For the text-containing cell, return its midpoint in [X, Y] coordinate format. 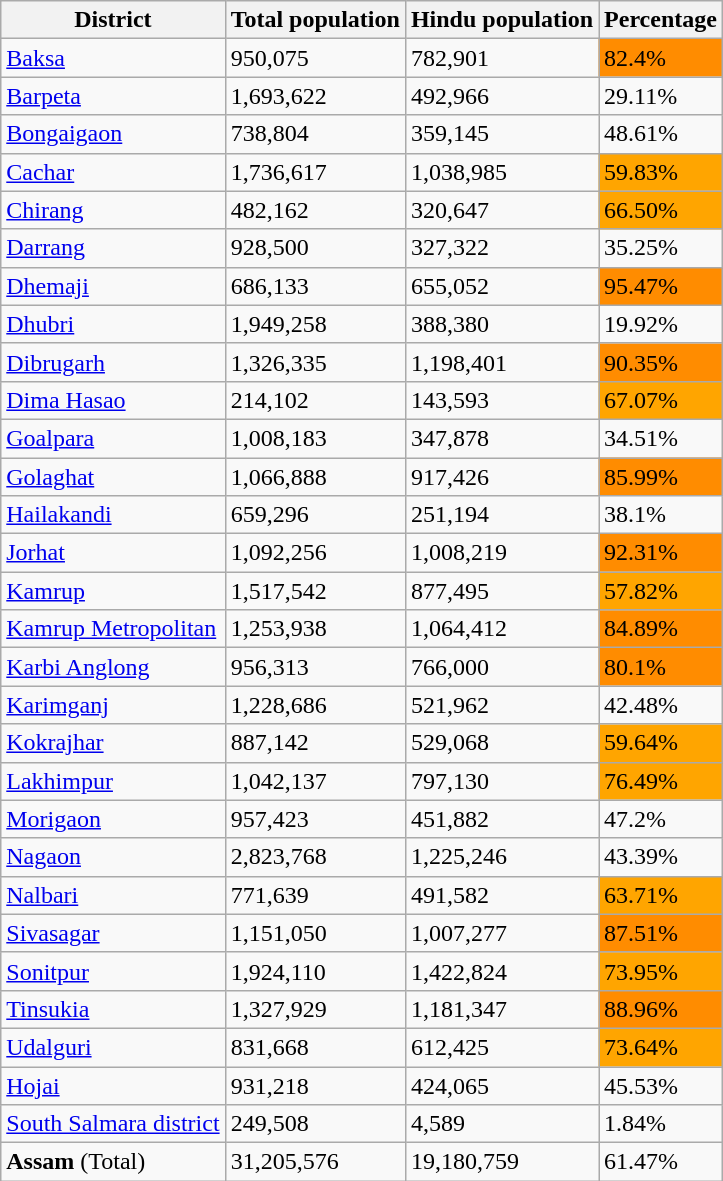
1,422,824 [502, 971]
931,218 [315, 1085]
Nalbari [113, 895]
521,962 [502, 705]
34.51% [661, 438]
1,066,888 [315, 477]
738,804 [315, 134]
492,966 [502, 96]
359,145 [502, 134]
347,878 [502, 438]
Hindu population [502, 20]
35.25% [661, 248]
251,194 [502, 515]
Tinsukia [113, 1009]
1,326,335 [315, 362]
73.64% [661, 1047]
950,075 [315, 58]
29.11% [661, 96]
451,882 [502, 819]
1,225,246 [502, 857]
59.64% [661, 743]
612,425 [502, 1047]
831,668 [315, 1047]
424,065 [502, 1085]
67.07% [661, 400]
928,500 [315, 248]
Sonitpur [113, 971]
Sivasagar [113, 933]
Cachar [113, 172]
19.92% [661, 324]
766,000 [502, 667]
Goalpara [113, 438]
Dibrugarh [113, 362]
87.51% [661, 933]
1,736,617 [315, 172]
Hailakandi [113, 515]
659,296 [315, 515]
1,693,622 [315, 96]
917,426 [502, 477]
57.82% [661, 591]
957,423 [315, 819]
491,582 [502, 895]
1,181,347 [502, 1009]
Dhemaji [113, 286]
482,162 [315, 210]
1,198,401 [502, 362]
Assam (Total) [113, 1162]
249,508 [315, 1124]
1,924,110 [315, 971]
45.53% [661, 1085]
1,228,686 [315, 705]
Kokrajhar [113, 743]
61.47% [661, 1162]
76.49% [661, 781]
Chirang [113, 210]
1,949,258 [315, 324]
73.95% [661, 971]
1,064,412 [502, 629]
327,322 [502, 248]
Baksa [113, 58]
Kamrup Metropolitan [113, 629]
48.61% [661, 134]
Total population [315, 20]
388,380 [502, 324]
Kamrup [113, 591]
Bongaigaon [113, 134]
797,130 [502, 781]
82.4% [661, 58]
Hojai [113, 1085]
Golaghat [113, 477]
Lakhimpur [113, 781]
Jorhat [113, 553]
Karimganj [113, 705]
Karbi Anglong [113, 667]
4,589 [502, 1124]
66.50% [661, 210]
85.99% [661, 477]
38.1% [661, 515]
Barpeta [113, 96]
887,142 [315, 743]
956,313 [315, 667]
1,092,256 [315, 553]
Dhubri [113, 324]
2,823,768 [315, 857]
90.35% [661, 362]
43.39% [661, 857]
1,007,277 [502, 933]
80.1% [661, 667]
19,180,759 [502, 1162]
59.83% [661, 172]
District [113, 20]
Percentage [661, 20]
1,253,938 [315, 629]
South Salmara district [113, 1124]
1,038,985 [502, 172]
Dima Hasao [113, 400]
1,008,219 [502, 553]
655,052 [502, 286]
877,495 [502, 591]
1.84% [661, 1124]
Udalguri [113, 1047]
686,133 [315, 286]
Nagaon [113, 857]
88.96% [661, 1009]
529,068 [502, 743]
782,901 [502, 58]
320,647 [502, 210]
1,517,542 [315, 591]
31,205,576 [315, 1162]
Darrang [113, 248]
84.89% [661, 629]
1,008,183 [315, 438]
771,639 [315, 895]
1,151,050 [315, 933]
95.47% [661, 286]
1,327,929 [315, 1009]
47.2% [661, 819]
214,102 [315, 400]
143,593 [502, 400]
42.48% [661, 705]
63.71% [661, 895]
Morigaon [113, 819]
1,042,137 [315, 781]
92.31% [661, 553]
